Pinpoint the cell where the given text exists, returning its (X, Y) midpoint coordinate. 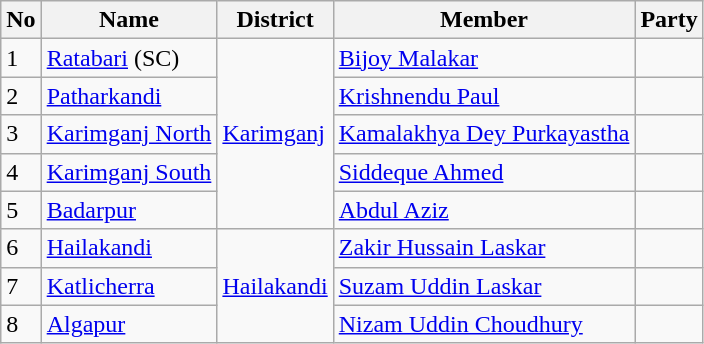
Zakir Hussain Laskar (484, 248)
7 (21, 286)
2 (21, 96)
Karimganj North (129, 134)
Party (669, 20)
Name (129, 20)
Kamalakhya Dey Purkayastha (484, 134)
3 (21, 134)
Karimganj South (129, 172)
Patharkandi (129, 96)
Badarpur (129, 210)
6 (21, 248)
Nizam Uddin Choudhury (484, 324)
5 (21, 210)
Ratabari (SC) (129, 58)
Suzam Uddin Laskar (484, 286)
1 (21, 58)
4 (21, 172)
Siddeque Ahmed (484, 172)
District (275, 20)
Abdul Aziz (484, 210)
Algapur (129, 324)
No (21, 20)
Bijoy Malakar (484, 58)
Krishnendu Paul (484, 96)
Karimganj (275, 134)
Member (484, 20)
Katlicherra (129, 286)
8 (21, 324)
